From the cell containing the given text, extract its center point as [X, Y] coordinate. 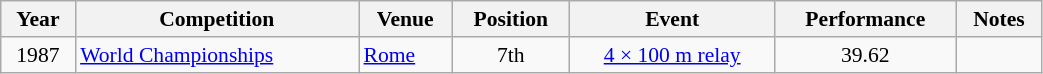
Venue [406, 19]
Notes [999, 19]
Event [672, 19]
Competition [216, 19]
39.62 [866, 55]
1987 [38, 55]
4 × 100 m relay [672, 55]
Year [38, 19]
Rome [406, 55]
7th [511, 55]
Position [511, 19]
Performance [866, 19]
World Championships [216, 55]
